Pinpoint the cell where the given text exists, returning its [x, y] midpoint coordinate. 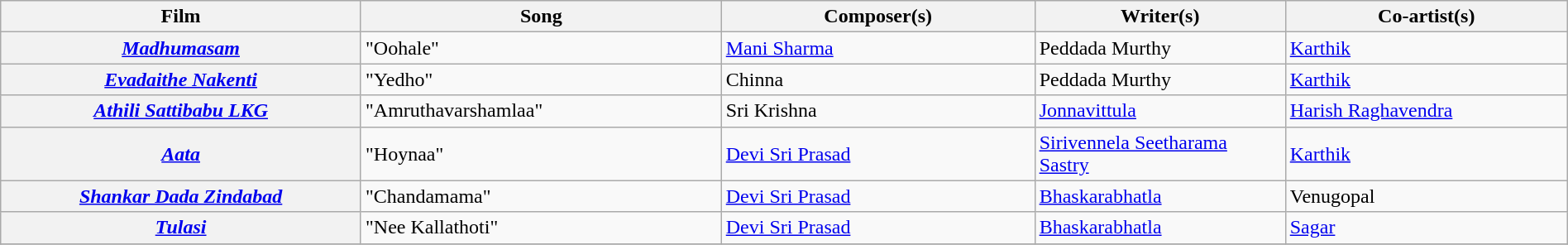
Sagar [1426, 228]
"Oohale" [541, 48]
"Yedho" [541, 79]
Chinna [878, 79]
Harish Raghavendra [1426, 111]
"Nee Kallathoti" [541, 228]
Madhumasam [181, 48]
Sirivennela Seetharama Sastry [1159, 154]
Film [181, 17]
Evadaithe Nakenti [181, 79]
Sri Krishna [878, 111]
Jonnavittula [1159, 111]
Athili Sattibabu LKG [181, 111]
Venugopal [1426, 196]
Shankar Dada Zindabad [181, 196]
Composer(s) [878, 17]
Aata [181, 154]
Writer(s) [1159, 17]
Tulasi [181, 228]
Song [541, 17]
"Amruthavarshamlaa" [541, 111]
Mani Sharma [878, 48]
"Hoynaa" [541, 154]
"Chandamama" [541, 196]
Co-artist(s) [1426, 17]
